Detect which cell encompasses the target text, then output its (x, y) center coordinate. 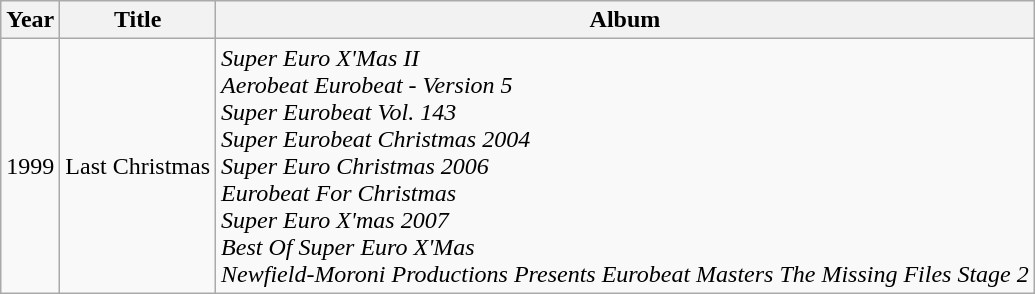
Last Christmas (138, 166)
1999 (30, 166)
Album (626, 20)
Title (138, 20)
Year (30, 20)
